Capture the cell that displays the provided text and extract its [x, y] central coordinate. 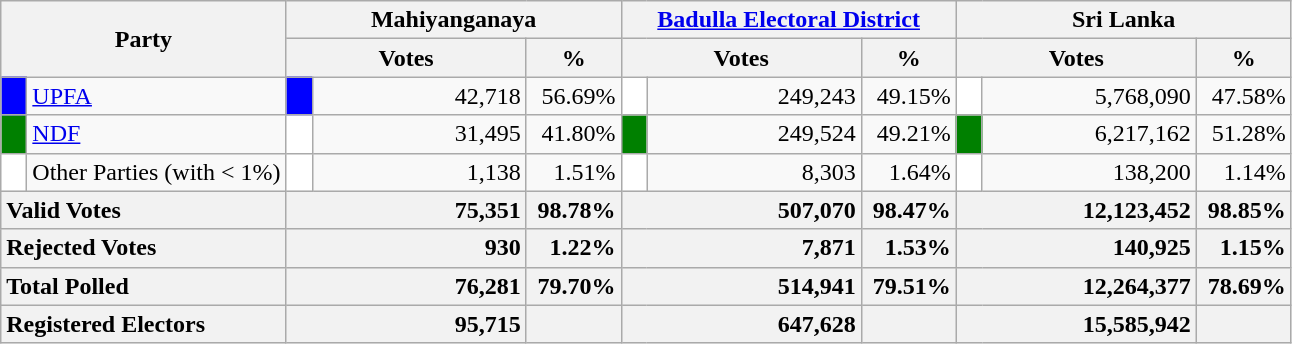
Total Polled [144, 286]
Sri Lanka [1124, 20]
41.80% [574, 134]
79.51% [908, 286]
Mahiyanganaya [454, 20]
98.47% [908, 210]
51.28% [1244, 134]
249,243 [754, 96]
1.64% [908, 172]
98.85% [1244, 210]
31,495 [419, 134]
5,768,090 [1089, 96]
1.22% [574, 248]
8,303 [754, 172]
75,351 [406, 210]
Badulla Electoral District [788, 20]
12,123,452 [1076, 210]
138,200 [1089, 172]
Other Parties (with < 1%) [156, 172]
Valid Votes [144, 210]
42,718 [419, 96]
Registered Electors [144, 324]
15,585,942 [1076, 324]
NDF [156, 134]
514,941 [741, 286]
930 [406, 248]
12,264,377 [1076, 286]
UPFA [156, 96]
95,715 [406, 324]
76,281 [406, 286]
79.70% [574, 286]
56.69% [574, 96]
47.58% [1244, 96]
249,524 [754, 134]
49.15% [908, 96]
1.51% [574, 172]
98.78% [574, 210]
49.21% [908, 134]
1.53% [908, 248]
1.15% [1244, 248]
6,217,162 [1089, 134]
7,871 [741, 248]
Party [144, 39]
507,070 [741, 210]
140,925 [1076, 248]
Rejected Votes [144, 248]
1.14% [1244, 172]
647,628 [741, 324]
78.69% [1244, 286]
1,138 [419, 172]
